Output the [x, y] coordinate of the center of the cell containing the given text.  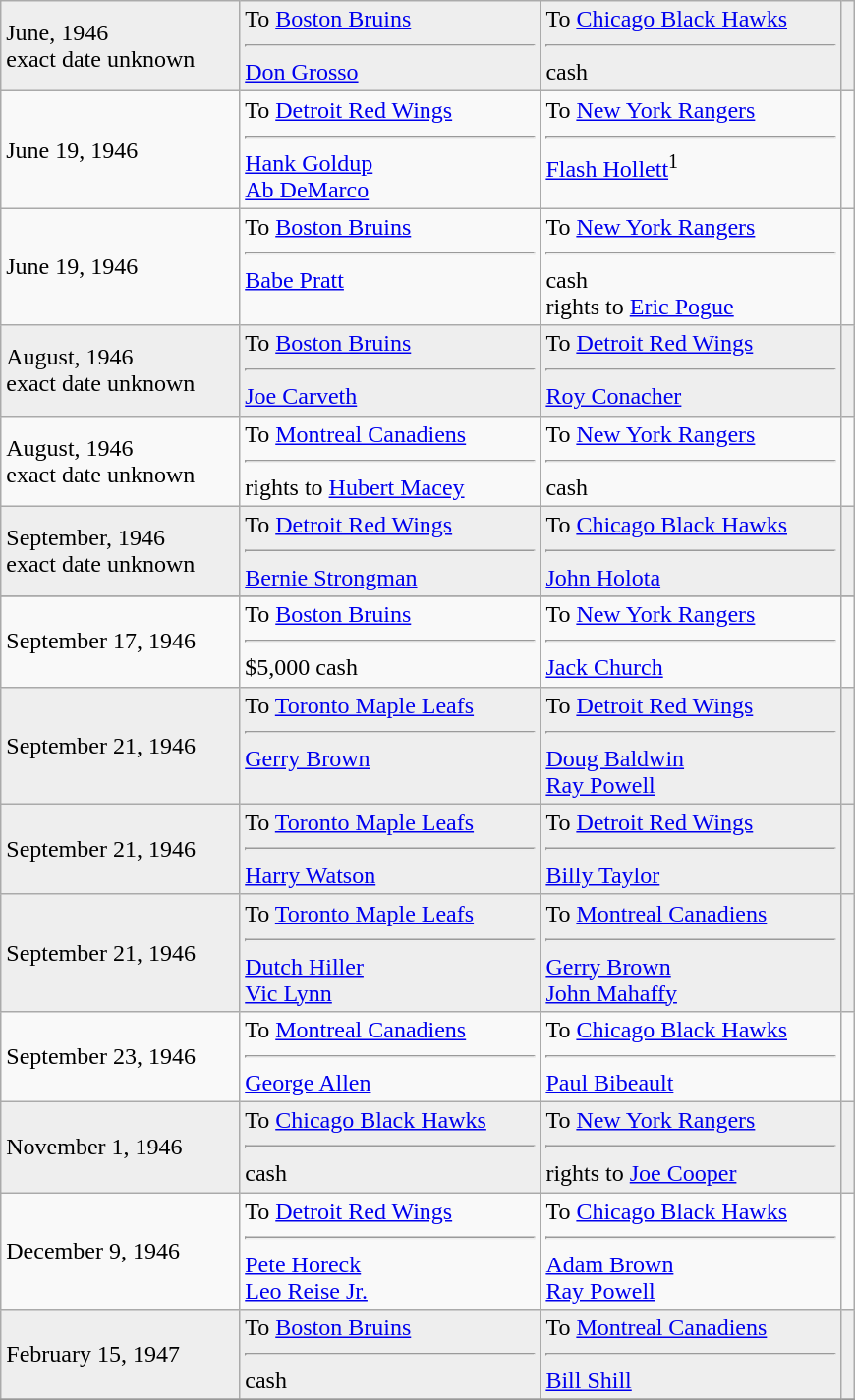
To Montreal CanadiensBill Shill [691, 1355]
November 1, 1946 [120, 1147]
December 9, 1946 [120, 1252]
June, 1946exact date unknown [120, 46]
To Boston Bruinscash [390, 1355]
To Boston BruinsJoe Carveth [390, 370]
To Detroit Red WingsHank GoldupAb DeMarco [390, 149]
To Detroit Red WingsBernie Strongman [390, 551]
To Toronto Maple LeafsHarry Watson [390, 849]
To New York Rangersrights to Joe Cooper [691, 1147]
To Detroit Red WingsRoy Conacher [691, 370]
September 17, 1946 [120, 642]
September, 1946exact date unknown [120, 551]
To Boston Bruins$5,000 cash [390, 642]
To Boston BruinsDon Grosso [390, 46]
To Montreal CanadiensGeorge Allen [390, 1056]
To Detroit Red WingsDoug BaldwinRay Powell [691, 745]
To Chicago Black HawksJohn Holota [691, 551]
To Chicago Black HawksAdam BrownRay Powell [691, 1252]
To Detroit Red WingsBilly Taylor [691, 849]
To New York Rangerscash [691, 461]
To Montreal CanadiensGerry BrownJohn Mahaffy [691, 953]
To Detroit Red WingsPete HoreckLeo Reise Jr. [390, 1252]
To Boston BruinsBabe Pratt [390, 267]
To New York RangersJack Church [691, 642]
February 15, 1947 [120, 1355]
To New York RangersFlash Hollett1 [691, 149]
September 23, 1946 [120, 1056]
To Toronto Maple LeafsDutch HillerVic Lynn [390, 953]
To Toronto Maple LeafsGerry Brown [390, 745]
To New York Rangerscashrights to Eric Pogue [691, 267]
To Montreal Canadiensrights to Hubert Macey [390, 461]
To Chicago Black HawksPaul Bibeault [691, 1056]
